Extract the (X, Y) coordinate from the center of the cell holding the provided text.  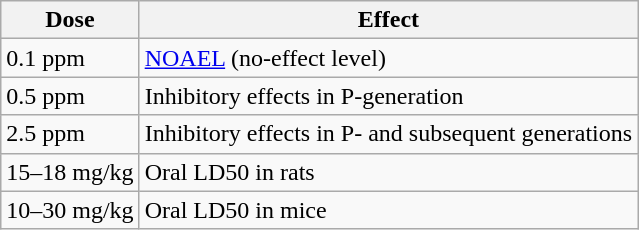
10–30 mg/kg (70, 210)
2.5 ppm (70, 134)
Oral LD50 in mice (388, 210)
0.5 ppm (70, 96)
0.1 ppm (70, 58)
Inhibitory effects in P- and subsequent generations (388, 134)
Effect (388, 20)
Inhibitory effects in P-generation (388, 96)
Oral LD50 in rats (388, 172)
NOAEL (no-effect level) (388, 58)
15–18 mg/kg (70, 172)
Dose (70, 20)
